Extract the (x, y) coordinate from the center of the cell holding the provided text.  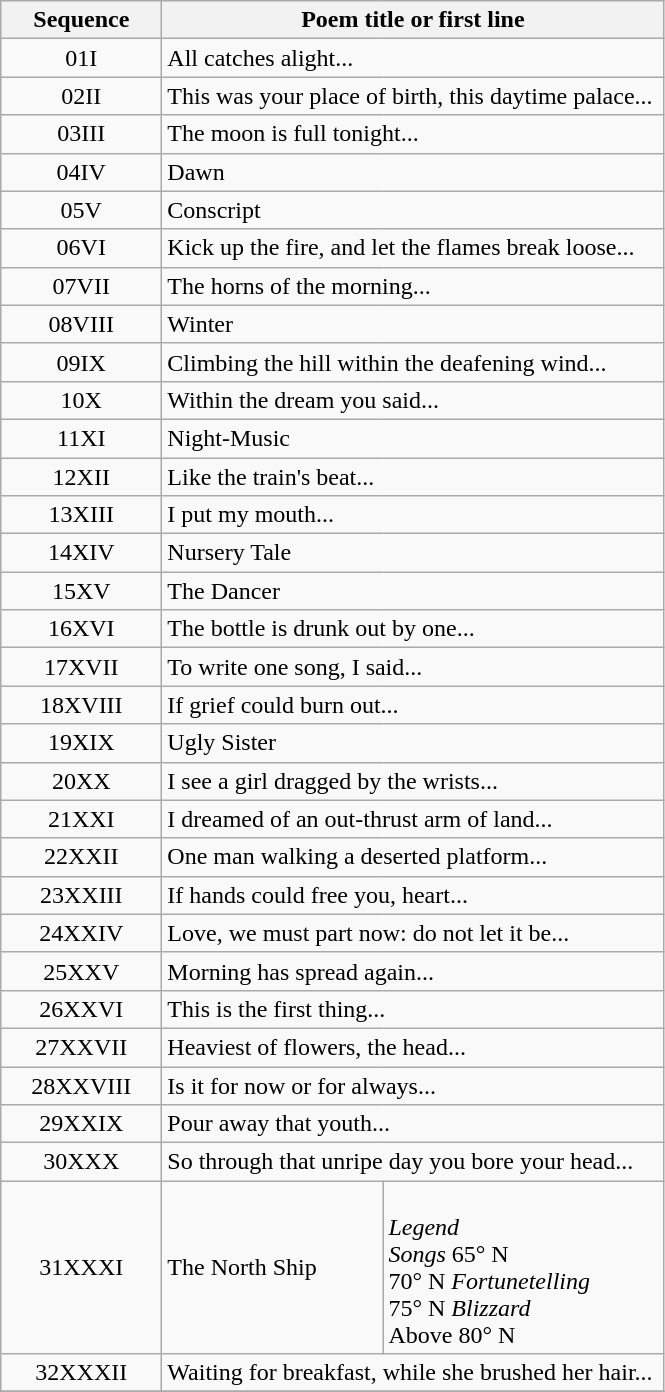
05V (82, 210)
31XXXI (82, 1268)
Is it for now or for always... (413, 1085)
All catches alight... (413, 58)
The horns of the morning... (413, 286)
26XXVI (82, 1009)
14XIV (82, 553)
32XXXII (82, 1373)
Morning has spread again... (413, 971)
06VI (82, 248)
I dreamed of an out-thrust arm of land... (413, 819)
21XXI (82, 819)
16XVI (82, 629)
10X (82, 400)
13XIII (82, 515)
Dawn (413, 172)
17XVII (82, 667)
This is the first thing... (413, 1009)
If hands could free you, heart... (413, 895)
29XXIX (82, 1124)
23XXIII (82, 895)
Legend Songs 65° N 70° N Fortunetelling 75° N Blizzard Above 80° N (524, 1268)
09IX (82, 362)
One man walking a deserted platform... (413, 857)
01I (82, 58)
Kick up the fire, and let the flames break loose... (413, 248)
Love, we must part now: do not let it be... (413, 933)
The Dancer (413, 591)
Nursery Tale (413, 553)
The moon is full tonight... (413, 134)
04IV (82, 172)
18XVIII (82, 705)
03III (82, 134)
So through that unripe day you bore your head... (413, 1162)
To write one song, I said... (413, 667)
19XIX (82, 743)
Winter (413, 324)
11XI (82, 438)
Waiting for breakfast, while she brushed her hair... (413, 1373)
I see a girl dragged by the wrists... (413, 781)
25XXV (82, 971)
This was your place of birth, this daytime palace... (413, 96)
Sequence (82, 20)
07VII (82, 286)
The bottle is drunk out by one... (413, 629)
08VIII (82, 324)
If grief could burn out... (413, 705)
Within the dream you said... (413, 400)
30XXX (82, 1162)
Like the train's beat... (413, 477)
Night-Music (413, 438)
20XX (82, 781)
Pour away that youth... (413, 1124)
The North Ship (272, 1268)
Heaviest of flowers, the head... (413, 1047)
Conscript (413, 210)
I put my mouth... (413, 515)
02II (82, 96)
22XXII (82, 857)
12XII (82, 477)
24XXIV (82, 933)
Climbing the hill within the deafening wind... (413, 362)
28XXVIII (82, 1085)
Poem title or first line (413, 20)
27XXVII (82, 1047)
15XV (82, 591)
Ugly Sister (413, 743)
